Locate the cell with the specified text and output its [x, y] center coordinate. 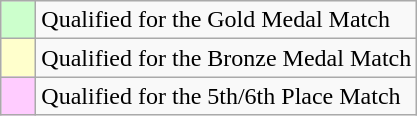
Qualified for the Bronze Medal Match [226, 58]
Qualified for the Gold Medal Match [226, 20]
Qualified for the 5th/6th Place Match [226, 96]
